Identify which cell holds the provided text, then report its (X, Y) central coordinate. 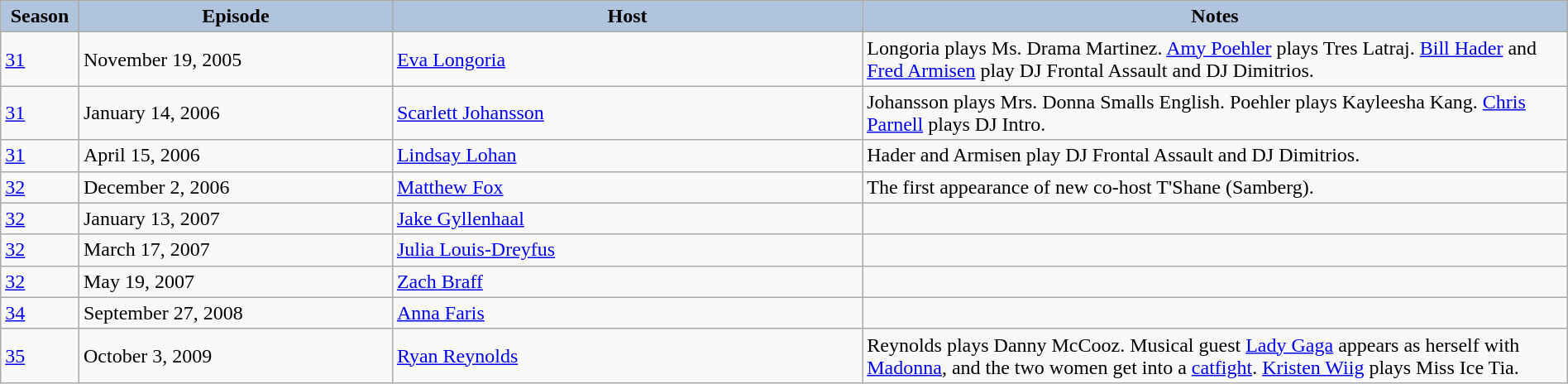
January 13, 2007 (235, 218)
November 19, 2005 (235, 60)
The first appearance of new co-host T'Shane (Samberg). (1216, 187)
34 (40, 313)
Jake Gyllenhaal (627, 218)
Julia Louis-Dreyfus (627, 250)
October 3, 2009 (235, 356)
Lindsay Lohan (627, 156)
Season (40, 17)
January 14, 2006 (235, 113)
Host (627, 17)
Hader and Armisen play DJ Frontal Assault and DJ Dimitrios. (1216, 156)
Longoria plays Ms. Drama Martinez. Amy Poehler plays Tres Latraj. Bill Hader and Fred Armisen play DJ Frontal Assault and DJ Dimitrios. (1216, 60)
Eva Longoria (627, 60)
35 (40, 356)
March 17, 2007 (235, 250)
Episode (235, 17)
September 27, 2008 (235, 313)
Zach Braff (627, 281)
May 19, 2007 (235, 281)
December 2, 2006 (235, 187)
Notes (1216, 17)
Anna Faris (627, 313)
Matthew Fox (627, 187)
April 15, 2006 (235, 156)
Ryan Reynolds (627, 356)
Johansson plays Mrs. Donna Smalls English. Poehler plays Kayleesha Kang. Chris Parnell plays DJ Intro. (1216, 113)
Scarlett Johansson (627, 113)
